Return [x, y] of the center of cell containing provided text 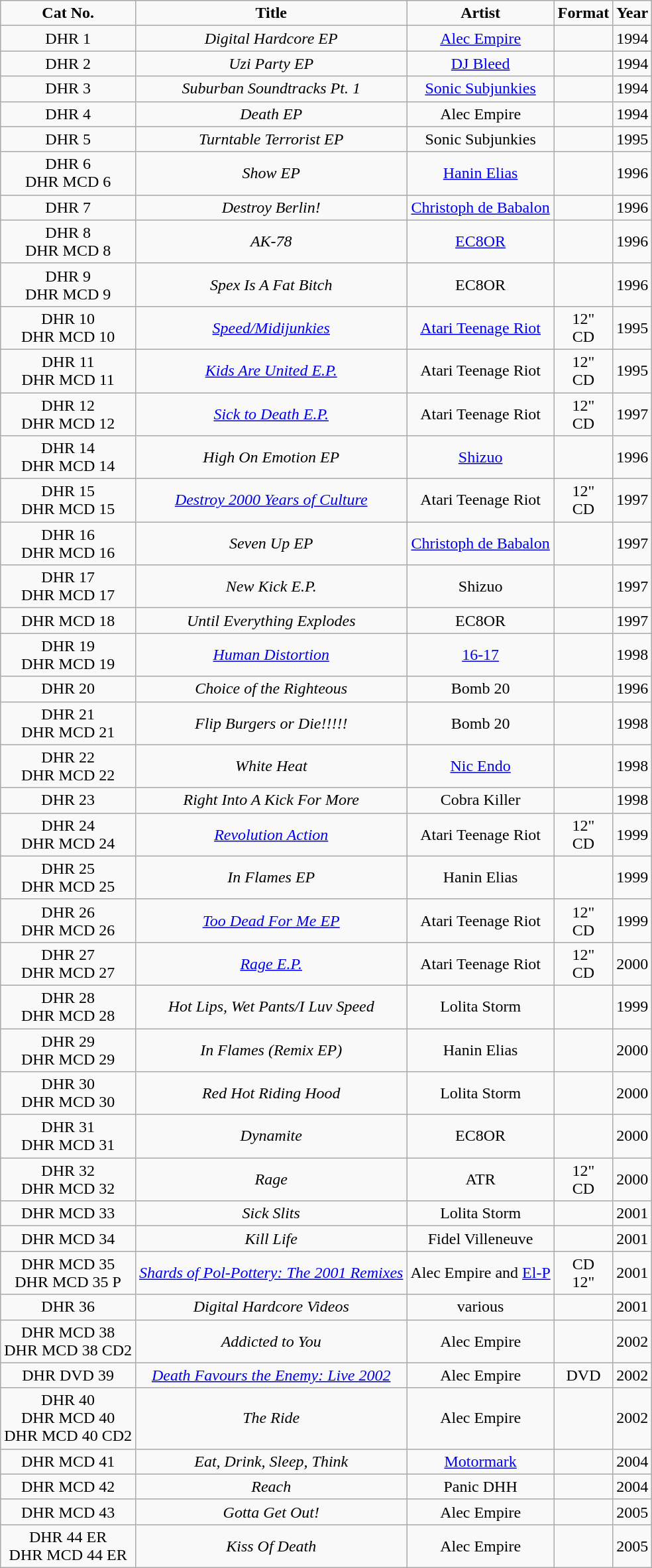
DVD [583, 1375]
DHR 16DHR MCD 16 [68, 543]
Destroy Berlin! [272, 207]
Digital Hardcore EP [272, 38]
DHR 17DHR MCD 17 [68, 587]
ATR [480, 1179]
Suburban Soundtracks Pt. 1 [272, 89]
Artist [480, 13]
DHR 20 [68, 689]
DHR MCD 33 [68, 1214]
Alec Empire and El-P [480, 1273]
Human Distortion [272, 654]
Sick to Death E.P. [272, 413]
DHR MCD 34 [68, 1239]
New Kick E.P. [272, 587]
DHR 19DHR MCD 19 [68, 654]
DHR 7 [68, 207]
The Ride [272, 1418]
DHR 21DHR MCD 21 [68, 723]
DHR 4 [68, 114]
Death EP [272, 114]
Kiss Of Death [272, 1546]
Spex Is A Fat Bitch [272, 285]
DHR 6DHR MCD 6 [68, 174]
Motormark [480, 1461]
DHR MCD 18 [68, 621]
Kill Life [272, 1239]
Death Favours the Enemy: Live 2002 [272, 1375]
DHR 12DHR MCD 12 [68, 413]
In Flames (Remix EP) [272, 1049]
DHR 5 [68, 139]
Kids Are United E.P. [272, 371]
AK-78 [272, 241]
DHR MCD 42 [68, 1487]
Format [583, 13]
Rage [272, 1179]
DHR 27DHR MCD 27 [68, 963]
DHR MCD 43 [68, 1512]
DHR 36 [68, 1307]
Show EP [272, 174]
DHR 2 [68, 64]
Revolution Action [272, 835]
In Flames EP [272, 877]
DHR 22DHR MCD 22 [68, 766]
DHR MCD 38DHR MCD 38 CD2 [68, 1341]
Red Hot Riding Hood [272, 1093]
Speed/Midijunkies [272, 327]
Shards of Pol-Pottery: The 2001 Remixes [272, 1273]
Fidel Villeneuve [480, 1239]
Eat, Drink, Sleep, Think [272, 1461]
DHR 3 [68, 89]
Turntable Terrorist EP [272, 139]
various [480, 1307]
White Heat [272, 766]
Rage E.P. [272, 963]
Digital Hardcore Videos [272, 1307]
CD12" [583, 1273]
Until Everything Explodes [272, 621]
DHR 9DHR MCD 9 [68, 285]
Sick Slits [272, 1214]
DHR 24DHR MCD 24 [68, 835]
DJ Bleed [480, 64]
Cat No. [68, 13]
16-17 [480, 654]
DHR MCD 41 [68, 1461]
Uzi Party EP [272, 64]
Addicted to You [272, 1341]
Title [272, 13]
DHR 44 ERDHR MCD 44 ER [68, 1546]
Reach [272, 1487]
Seven Up EP [272, 543]
Right Into A Kick For More [272, 800]
DHR 28DHR MCD 28 [68, 1007]
Dynamite [272, 1137]
High On Emotion EP [272, 457]
DHR 1 [68, 38]
DHR 10DHR MCD 10 [68, 327]
DHR 23 [68, 800]
DHR 26DHR MCD 26 [68, 921]
Too Dead For Me EP [272, 921]
Flip Burgers or Die!!!!! [272, 723]
Cobra Killer [480, 800]
Choice of the Righteous [272, 689]
DHR DVD 39 [68, 1375]
DHR 29DHR MCD 29 [68, 1049]
DHR 14DHR MCD 14 [68, 457]
DHR MCD 35DHR MCD 35 P [68, 1273]
DHR 25DHR MCD 25 [68, 877]
Year [632, 13]
Hot Lips, Wet Pants/I Luv Speed [272, 1007]
Nic Endo [480, 766]
DHR 40DHR MCD 40DHR MCD 40 CD2 [68, 1418]
DHR 15DHR MCD 15 [68, 501]
DHR 8DHR MCD 8 [68, 241]
Destroy 2000 Years of Culture [272, 501]
DHR 30DHR MCD 30 [68, 1093]
DHR 11DHR MCD 11 [68, 371]
Gotta Get Out! [272, 1512]
DHR 32DHR MCD 32 [68, 1179]
DHR 31DHR MCD 31 [68, 1137]
Panic DHH [480, 1487]
